Scan for the cell matching the given text and deliver its [X, Y] coordinate at center. 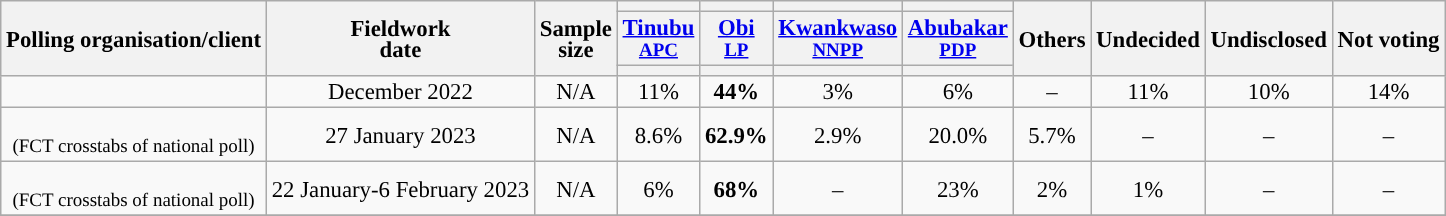
44% [736, 92]
Not voting [1388, 38]
62.9% [736, 135]
December 2022 [400, 92]
KwankwasoNNPP [838, 39]
8.6% [658, 135]
27 January 2023 [400, 135]
2% [1052, 189]
14% [1388, 92]
23% [958, 189]
20.0% [958, 135]
Fieldworkdate [400, 38]
TinubuAPC [658, 39]
2.9% [838, 135]
Undisclosed [1268, 38]
Undecided [1148, 38]
Samplesize [576, 38]
Polling organisation/client [134, 38]
ObiLP [736, 39]
5.7% [1052, 135]
1% [1148, 189]
10% [1268, 92]
3% [838, 92]
68% [736, 189]
22 January-6 February 2023 [400, 189]
Others [1052, 38]
AbubakarPDP [958, 39]
